Return the (X, Y) coordinate for the center point of the cell that contains the specified text.  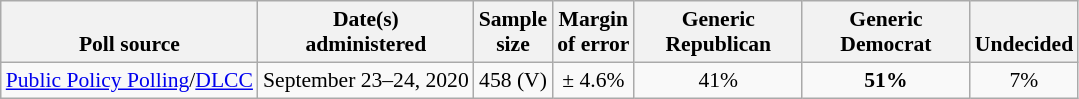
± 4.6% (593, 80)
Poll source (130, 32)
Date(s)administered (366, 32)
7% (1024, 80)
51% (886, 80)
GenericDemocrat (886, 32)
Samplesize (513, 32)
September 23–24, 2020 (366, 80)
41% (718, 80)
GenericRepublican (718, 32)
Marginof error (593, 32)
Public Policy Polling/DLCC (130, 80)
Undecided (1024, 32)
458 (V) (513, 80)
